Provide the (x, y) coordinate of the cell's center where the given text is located.  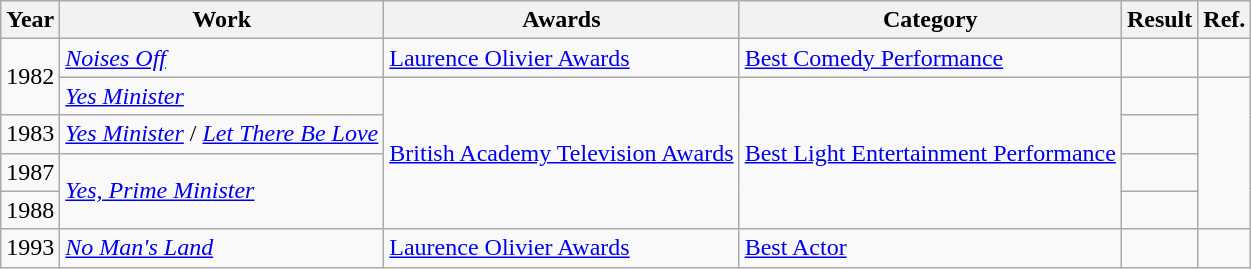
British Academy Television Awards (562, 153)
Year (30, 20)
Awards (562, 20)
Yes Minister (222, 96)
1983 (30, 134)
Noises Off (222, 58)
No Man's Land (222, 248)
Ref. (1224, 20)
Best Light Entertainment Performance (930, 153)
Best Actor (930, 248)
1988 (30, 210)
Best Comedy Performance (930, 58)
Category (930, 20)
Work (222, 20)
Yes Minister / Let There Be Love (222, 134)
Result (1159, 20)
1987 (30, 172)
1993 (30, 248)
1982 (30, 77)
Yes, Prime Minister (222, 191)
